Identify which cell holds the provided text, then report its [X, Y] central coordinate. 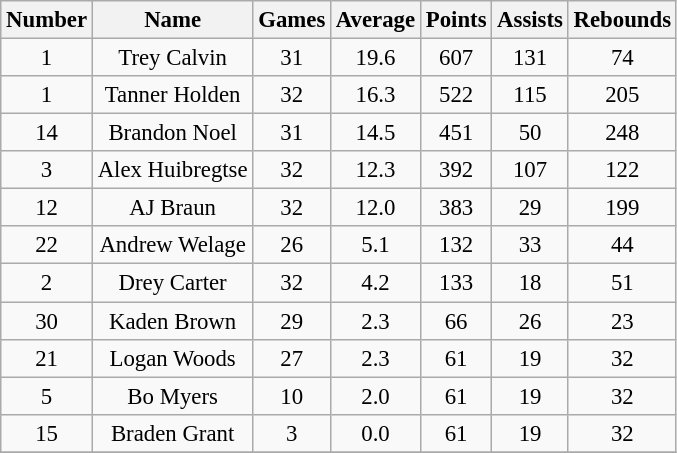
199 [622, 208]
Drey Carter [172, 283]
0.0 [376, 433]
Assists [530, 20]
Trey Calvin [172, 58]
451 [456, 133]
Kaden Brown [172, 321]
14.5 [376, 133]
Tanner Holden [172, 95]
18 [530, 283]
Number [47, 20]
Name [172, 20]
33 [530, 245]
15 [47, 433]
522 [456, 95]
22 [47, 245]
50 [530, 133]
Braden Grant [172, 433]
2.0 [376, 396]
133 [456, 283]
5.1 [376, 245]
12.0 [376, 208]
5 [47, 396]
51 [622, 283]
131 [530, 58]
Alex Huibregtse [172, 170]
107 [530, 170]
12.3 [376, 170]
Rebounds [622, 20]
392 [456, 170]
122 [622, 170]
Games [292, 20]
14 [47, 133]
Average [376, 20]
19.6 [376, 58]
10 [292, 396]
Andrew Welage [172, 245]
Bo Myers [172, 396]
383 [456, 208]
Points [456, 20]
12 [47, 208]
30 [47, 321]
23 [622, 321]
205 [622, 95]
AJ Braun [172, 208]
66 [456, 321]
74 [622, 58]
16.3 [376, 95]
2 [47, 283]
27 [292, 358]
4.2 [376, 283]
Brandon Noel [172, 133]
115 [530, 95]
44 [622, 245]
248 [622, 133]
21 [47, 358]
Logan Woods [172, 358]
132 [456, 245]
607 [456, 58]
